Locate the cell with the specified text and output its [x, y] center coordinate. 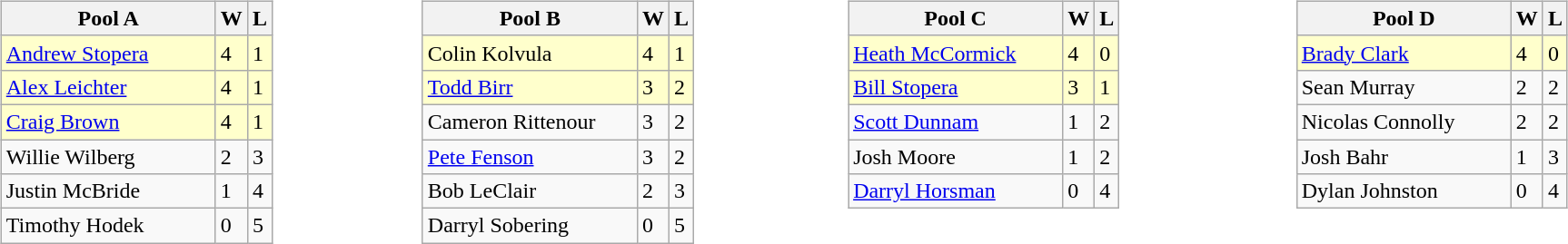
Pool C [956, 18]
Pete Fenson [530, 157]
Josh Moore [956, 157]
Pool D [1404, 18]
Darryl Horsman [956, 191]
Willie Wilberg [108, 157]
Scott Dunnam [956, 122]
Dylan Johnston [1404, 191]
Pool B [530, 18]
Colin Kolvula [530, 53]
Darryl Sobering [530, 226]
Cameron Rittenour [530, 122]
Pool A [108, 18]
Brady Clark [1404, 53]
Josh Bahr [1404, 157]
Bob LeClair [530, 191]
Alex Leichter [108, 87]
Timothy Hodek [108, 226]
Todd Birr [530, 87]
Craig Brown [108, 122]
Bill Stopera [956, 87]
Justin McBride [108, 191]
Sean Murray [1404, 87]
Heath McCormick [956, 53]
Andrew Stopera [108, 53]
Nicolas Connolly [1404, 122]
